Find where the given text appears and provide that cell's center as (X, Y) coordinate. 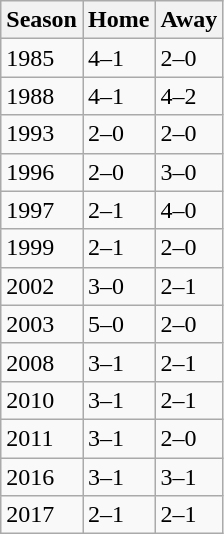
2017 (42, 515)
Away (189, 20)
2011 (42, 438)
1985 (42, 58)
4–2 (189, 96)
Home (118, 20)
2010 (42, 400)
1996 (42, 172)
2002 (42, 286)
1997 (42, 210)
4–0 (189, 210)
5–0 (118, 324)
Season (42, 20)
1988 (42, 96)
2016 (42, 477)
2008 (42, 362)
1999 (42, 248)
1993 (42, 134)
2003 (42, 324)
